For the text-containing cell, return its midpoint in (X, Y) coordinate format. 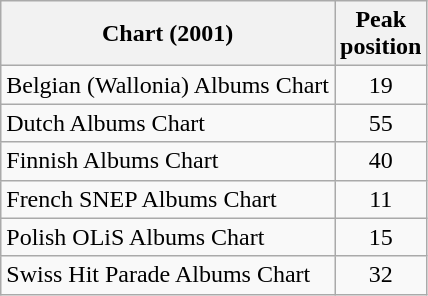
32 (380, 275)
French SNEP Albums Chart (168, 199)
11 (380, 199)
Peakposition (380, 34)
Chart (2001) (168, 34)
55 (380, 123)
Belgian (Wallonia) Albums Chart (168, 85)
40 (380, 161)
19 (380, 85)
Dutch Albums Chart (168, 123)
Swiss Hit Parade Albums Chart (168, 275)
Finnish Albums Chart (168, 161)
Polish OLiS Albums Chart (168, 237)
15 (380, 237)
